Search for the cell housing the specified text and yield its (x, y) center coordinate. 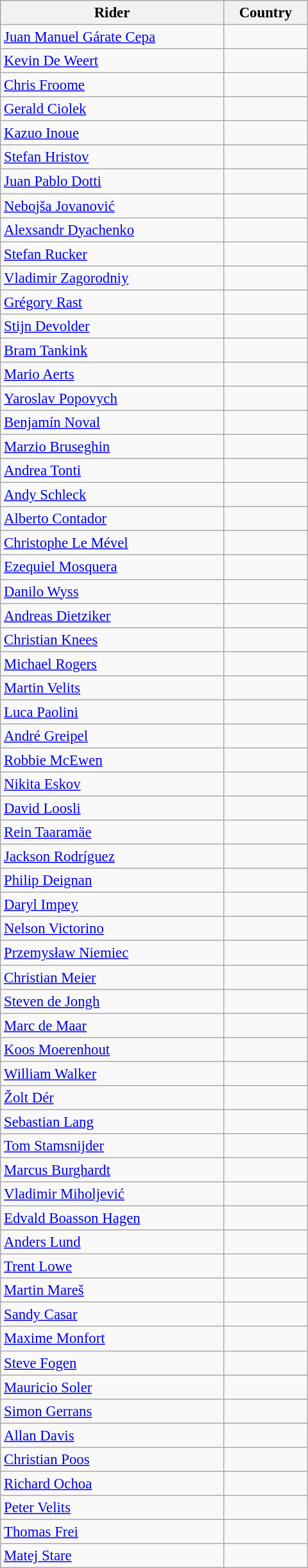
Philip Deignan (112, 881)
Kazuo Inoue (112, 133)
Luca Paolini (112, 712)
Sandy Casar (112, 1315)
Trent Lowe (112, 1267)
Nebojša Jovanović (112, 206)
Anders Lund (112, 1242)
Simon Gerrans (112, 1411)
Christian Meier (112, 977)
Koos Moerenhout (112, 1049)
Allan Davis (112, 1435)
Juan Manuel Gárate Cepa (112, 37)
André Greipel (112, 736)
Marzio Bruseghin (112, 447)
Danilo Wyss (112, 591)
Grégory Rast (112, 302)
Marc de Maar (112, 1025)
Mario Aerts (112, 375)
Martin Mareš (112, 1290)
Christophe Le Mével (112, 543)
Nelson Victorino (112, 929)
Stefan Rucker (112, 254)
Bram Tankink (112, 350)
David Loosli (112, 809)
Kevin De Weert (112, 61)
Christian Poos (112, 1460)
Matej Stare (112, 1556)
Benjamín Noval (112, 423)
Nikita Eskov (112, 784)
Martin Velits (112, 688)
William Walker (112, 1074)
Stijn Devolder (112, 326)
Michael Rogers (112, 664)
Chris Froome (112, 85)
Sebastian Lang (112, 1122)
Alexsandr Dyachenko (112, 230)
Vladimir Miholjević (112, 1194)
Steven de Jongh (112, 1001)
Maxime Monfort (112, 1339)
Marcus Burghardt (112, 1170)
Stefan Hristov (112, 157)
Rein Taaramäe (112, 832)
Žolt Dér (112, 1098)
Alberto Contador (112, 519)
Country (266, 13)
Thomas Frei (112, 1531)
Mauricio Soler (112, 1387)
Peter Velits (112, 1508)
Vladimir Zagorodniy (112, 278)
Andy Schleck (112, 495)
Juan Pablo Dotti (112, 181)
Ezequiel Mosquera (112, 568)
Richard Ochoa (112, 1483)
Edvald Boasson Hagen (112, 1218)
Christian Knees (112, 639)
Przemysław Niemiec (112, 953)
Robbie McEwen (112, 760)
Jackson Rodríguez (112, 857)
Rider (112, 13)
Andrea Tonti (112, 471)
Andreas Dietziker (112, 616)
Yaroslav Popovych (112, 398)
Daryl Impey (112, 905)
Tom Stamsnijder (112, 1146)
Steve Fogen (112, 1363)
Gerald Ciolek (112, 109)
